Provide the [x, y] coordinate of the cell's center where the given text is located.  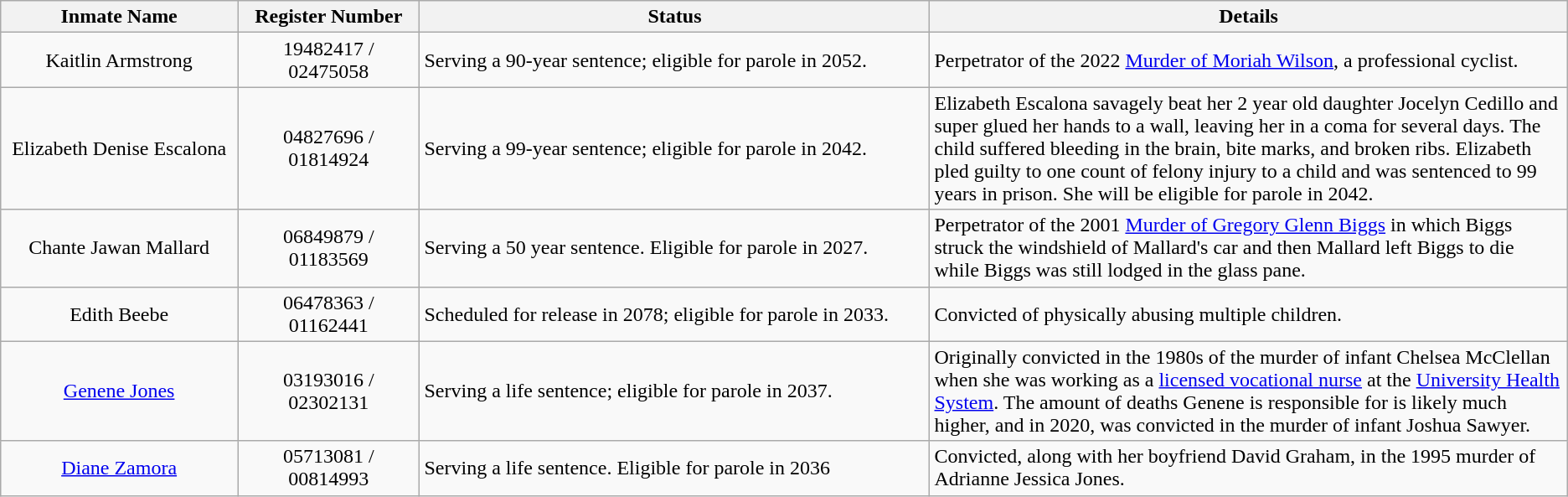
Kaitlin Armstrong [119, 60]
Inmate Name [119, 17]
Details [1248, 17]
Genene Jones [119, 391]
06849879 / 01183569 [328, 248]
Convicted, along with her boyfriend David Graham, in the 1995 murder of Adrianne Jessica Jones. [1248, 468]
Perpetrator of the 2022 Murder of Moriah Wilson, a professional cyclist. [1248, 60]
06478363 / 01162441 [328, 313]
04827696 / 01814924 [328, 148]
Convicted of physically abusing multiple children. [1248, 313]
Scheduled for release in 2078; eligible for parole in 2033. [675, 313]
Chante Jawan Mallard [119, 248]
Edith Beebe [119, 313]
03193016 / 02302131 [328, 391]
Elizabeth Denise Escalona [119, 148]
Serving a life sentence. Eligible for parole in 2036 [675, 468]
Diane Zamora [119, 468]
Register Number [328, 17]
Serving a 99-year sentence; eligible for parole in 2042. [675, 148]
19482417 / 02475058 [328, 60]
Serving a 50 year sentence. Eligible for parole in 2027. [675, 248]
Status [675, 17]
Serving a life sentence; eligible for parole in 2037. [675, 391]
05713081 / 00814993 [328, 468]
Serving a 90-year sentence; eligible for parole in 2052. [675, 60]
